Detect which cell encompasses the target text, then output its [x, y] center coordinate. 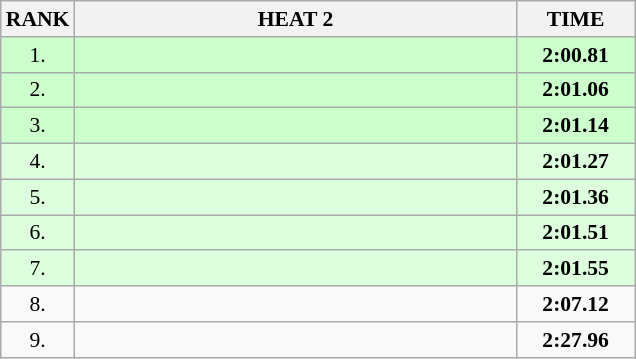
2:01.51 [576, 233]
2:27.96 [576, 340]
HEAT 2 [295, 19]
1. [38, 55]
RANK [38, 19]
3. [38, 126]
7. [38, 269]
2:01.06 [576, 90]
2:01.27 [576, 162]
2:07.12 [576, 304]
TIME [576, 19]
2. [38, 90]
2:01.55 [576, 269]
2:01.14 [576, 126]
4. [38, 162]
8. [38, 304]
2:01.36 [576, 197]
5. [38, 197]
6. [38, 233]
2:00.81 [576, 55]
9. [38, 340]
